Return [X, Y] of the center of cell containing provided text 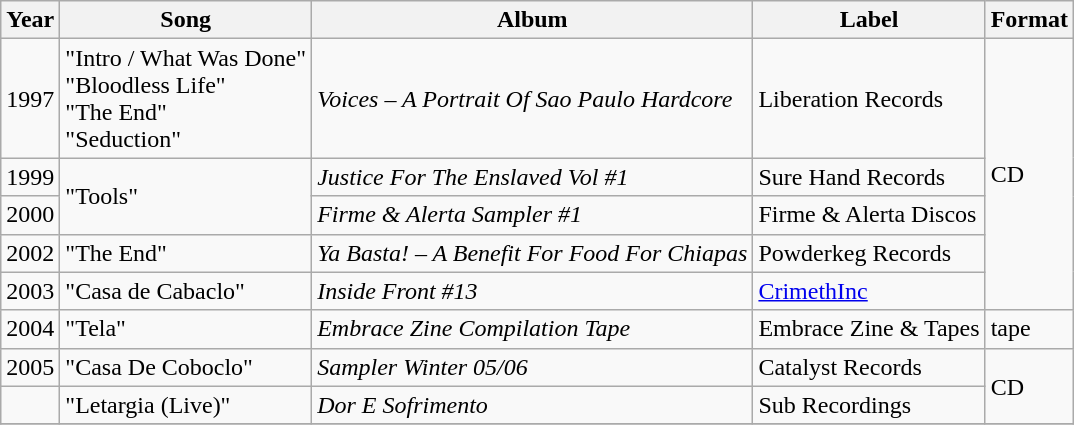
tape [1029, 329]
Justice For The Enslaved Vol #1 [532, 177]
Label [869, 20]
"Tools" [186, 196]
"Letargia (Live)" [186, 405]
Embrace Zine & Tapes [869, 329]
Inside Front #13 [532, 291]
Ya Basta! – A Benefit For Food For Chiapas [532, 253]
Voices – A Portrait Of Sao Paulo Hardcore [532, 98]
Sub Recordings [869, 405]
Year [30, 20]
Sampler Winter 05/06 [532, 367]
1997 [30, 98]
Format [1029, 20]
CrimethInc [869, 291]
2000 [30, 215]
"Intro / What Was Done""Bloodless Life""The End""Seduction" [186, 98]
Dor E Sofrimento [532, 405]
Embrace Zine Compilation Tape [532, 329]
Liberation Records [869, 98]
Firme & Alerta Sampler #1 [532, 215]
2005 [30, 367]
2004 [30, 329]
"Casa de Cabaclo" [186, 291]
"Tela" [186, 329]
Catalyst Records [869, 367]
"Casa De Coboclo" [186, 367]
Sure Hand Records [869, 177]
Powderkeg Records [869, 253]
Song [186, 20]
"The End" [186, 253]
2003 [30, 291]
Firme & Alerta Discos [869, 215]
Album [532, 20]
2002 [30, 253]
1999 [30, 177]
